Locate the cell with the specified text and output its [x, y] center coordinate. 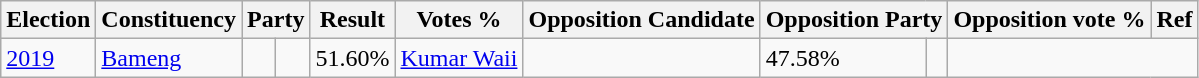
Opposition vote % [1050, 20]
2019 [48, 58]
Election [48, 20]
Opposition Party [854, 20]
Result [352, 20]
Ref [1174, 20]
Constituency [169, 20]
47.58% [843, 58]
Votes % [459, 20]
Kumar Waii [459, 58]
Bameng [169, 58]
Opposition Candidate [642, 20]
51.60% [352, 58]
Party [276, 20]
